Search for the cell housing the specified text and yield its [x, y] center coordinate. 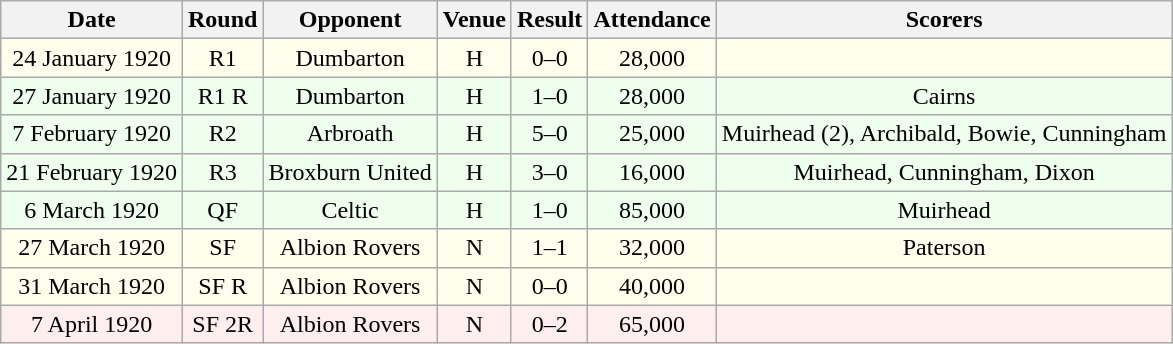
65,000 [652, 324]
SF R [222, 286]
Venue [474, 20]
Muirhead (2), Archibald, Bowie, Cunningham [944, 134]
25,000 [652, 134]
R1 [222, 58]
0–2 [549, 324]
SF [222, 248]
3–0 [549, 172]
16,000 [652, 172]
85,000 [652, 210]
6 March 1920 [92, 210]
7 April 1920 [92, 324]
QF [222, 210]
27 January 1920 [92, 96]
21 February 1920 [92, 172]
31 March 1920 [92, 286]
24 January 1920 [92, 58]
Cairns [944, 96]
Attendance [652, 20]
Result [549, 20]
40,000 [652, 286]
Scorers [944, 20]
32,000 [652, 248]
R2 [222, 134]
Opponent [350, 20]
Celtic [350, 210]
R3 [222, 172]
27 March 1920 [92, 248]
Muirhead [944, 210]
5–0 [549, 134]
Round [222, 20]
1–1 [549, 248]
7 February 1920 [92, 134]
SF 2R [222, 324]
Paterson [944, 248]
Arbroath [350, 134]
Broxburn United [350, 172]
Muirhead, Cunningham, Dixon [944, 172]
Date [92, 20]
R1 R [222, 96]
